Capture the cell that displays the provided text and extract its [X, Y] central coordinate. 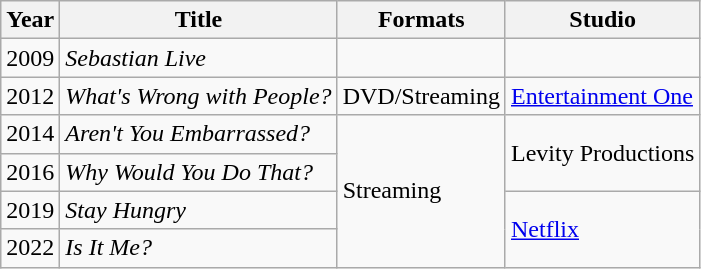
What's Wrong with People? [198, 96]
Entertainment One [602, 96]
Year [30, 20]
DVD/Streaming [421, 96]
2019 [30, 210]
Stay Hungry [198, 210]
Is It Me? [198, 248]
Aren't You Embarrassed? [198, 134]
Title [198, 20]
Streaming [421, 191]
2014 [30, 134]
Netflix [602, 229]
Formats [421, 20]
Why Would You Do That? [198, 172]
Levity Productions [602, 153]
Sebastian Live [198, 58]
Studio [602, 20]
2022 [30, 248]
2009 [30, 58]
2016 [30, 172]
2012 [30, 96]
